Output the (X, Y) coordinate of the center of the cell containing the given text.  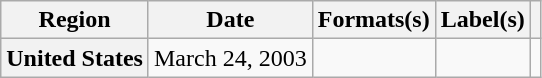
United States (75, 58)
Label(s) (482, 20)
Region (75, 20)
Date (230, 20)
Formats(s) (374, 20)
March 24, 2003 (230, 58)
